Determine the [x, y] coordinate at the center of the cell enclosing the given text.  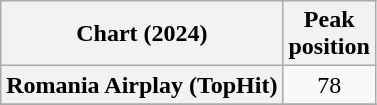
Peakposition [329, 34]
Romania Airplay (TopHit) [142, 85]
78 [329, 85]
Chart (2024) [142, 34]
